Provide the [x, y] coordinate of the cell's center where the given text is located.  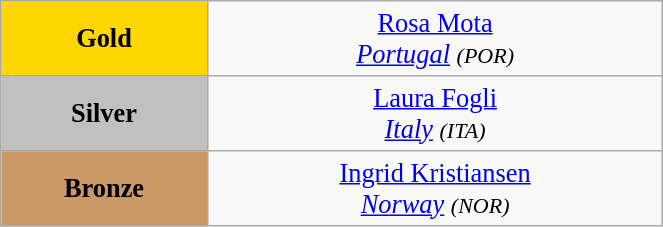
Gold [104, 38]
Laura FogliItaly (ITA) [435, 112]
Bronze [104, 188]
Silver [104, 112]
Ingrid KristiansenNorway (NOR) [435, 188]
Rosa MotaPortugal (POR) [435, 38]
